Search for the cell housing the specified text and yield its [X, Y] center coordinate. 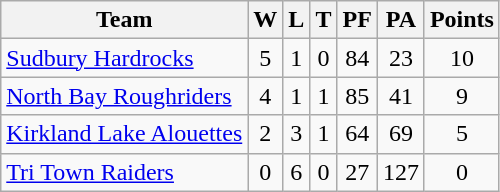
23 [400, 58]
T [324, 20]
9 [462, 96]
64 [357, 134]
W [266, 20]
41 [400, 96]
4 [266, 96]
Tri Town Raiders [124, 172]
Sudbury Hardrocks [124, 58]
3 [296, 134]
69 [400, 134]
PA [400, 20]
North Bay Roughriders [124, 96]
127 [400, 172]
L [296, 20]
Kirkland Lake Alouettes [124, 134]
6 [296, 172]
10 [462, 58]
85 [357, 96]
2 [266, 134]
PF [357, 20]
84 [357, 58]
Points [462, 20]
Team [124, 20]
27 [357, 172]
